Detect which cell encompasses the target text, then output its [X, Y] center coordinate. 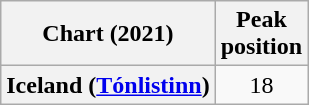
Iceland (Tónlistinn) [108, 85]
Chart (2021) [108, 34]
18 [261, 85]
Peakposition [261, 34]
